Identify which cell holds the provided text, then report its (X, Y) central coordinate. 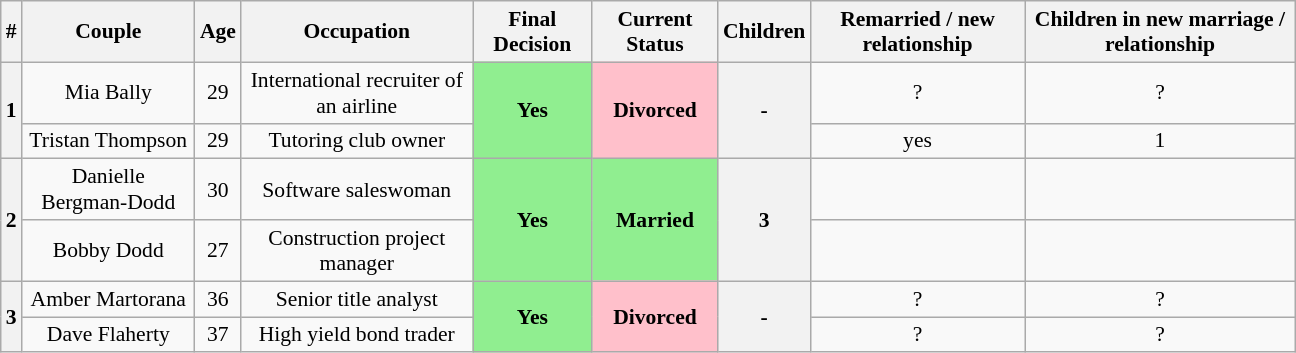
Danielle Bergman-Dodd (108, 190)
27 (218, 250)
Final Decision (532, 32)
International recruiter of an airline (357, 92)
Children in new marriage / relationship (1160, 32)
30 (218, 190)
Senior title analyst (357, 299)
# (12, 32)
Mia Bally (108, 92)
Construction project manager (357, 250)
36 (218, 299)
Dave Flaherty (108, 335)
Couple (108, 32)
Age (218, 32)
High yield bond trader (357, 335)
Tutoring club owner (357, 141)
Software saleswoman (357, 190)
Married (655, 220)
Remarried / new relationship (917, 32)
Occupation (357, 32)
2 (12, 220)
Amber Martorana (108, 299)
Current Status (655, 32)
Children (764, 32)
yes (917, 141)
Tristan Thompson (108, 141)
Bobby Dodd (108, 250)
37 (218, 335)
